Return (X, Y) of the center of cell containing provided text 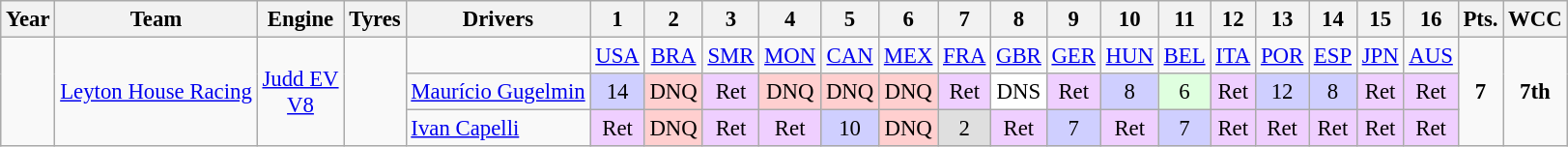
Ivan Capelli (499, 129)
POR (1283, 56)
16 (1431, 19)
Leyton House Racing (157, 93)
Maurício Gugelmin (499, 92)
15 (1380, 19)
4 (790, 19)
Year (28, 19)
GBR (1018, 56)
MEX (908, 56)
HUN (1129, 56)
AUS (1431, 56)
Pts. (1480, 19)
GER (1073, 56)
Drivers (499, 19)
Judd EVV8 (300, 93)
WCC (1535, 19)
Engine (300, 19)
CAN (850, 56)
3 (730, 19)
MON (790, 56)
1 (617, 19)
ESP (1332, 56)
JPN (1380, 56)
13 (1283, 19)
ITA (1233, 56)
Team (157, 19)
Tyres (375, 19)
5 (850, 19)
7th (1535, 93)
BRA (673, 56)
SMR (730, 56)
BEL (1184, 56)
11 (1184, 19)
FRA (964, 56)
9 (1073, 19)
DNS (1018, 92)
USA (617, 56)
